Pinpoint the cell where the given text exists, returning its [X, Y] midpoint coordinate. 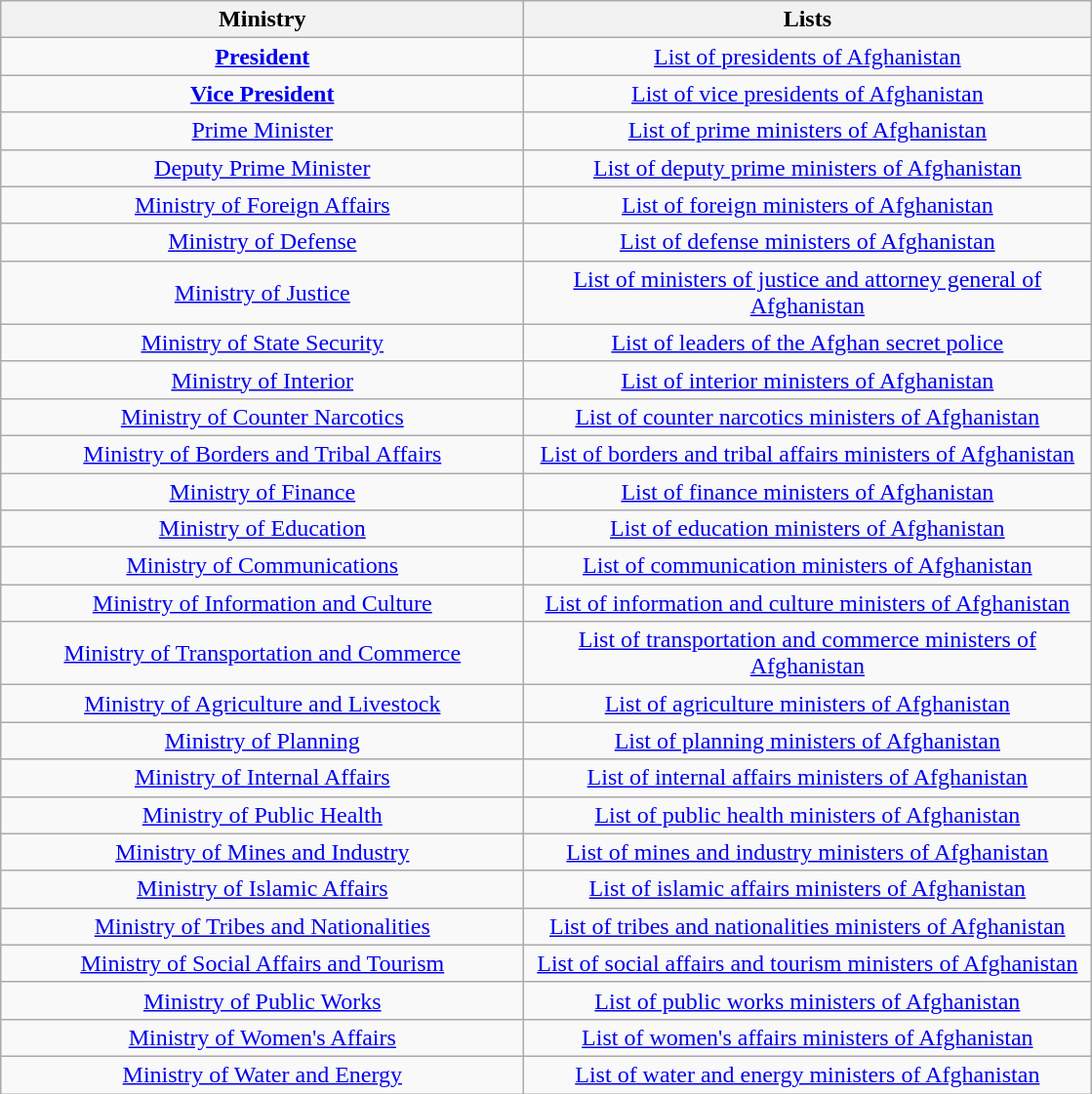
Ministry of Information and Culture [263, 603]
Ministry of Finance [263, 491]
Prime Minister [263, 131]
List of counter narcotics ministers of Afghanistan [808, 417]
Ministry of Transportation and Commerce [263, 654]
Ministry of Justice [263, 293]
List of mines and industry ministers of Afghanistan [808, 852]
Ministry of Counter Narcotics [263, 417]
List of borders and tribal affairs ministers of Afghanistan [808, 454]
List of water and energy ministers of Afghanistan [808, 1074]
Ministry of Foreign Affairs [263, 205]
List of social affairs and tourism ministers of Afghanistan [808, 963]
Ministry of Social Affairs and Tourism [263, 963]
President [263, 57]
List of planning ministers of Afghanistan [808, 741]
Ministry of Borders and Tribal Affairs [263, 454]
List of public works ministers of Afghanistan [808, 1000]
Ministry of State Security [263, 343]
List of transportation and commerce ministers of Afghanistan [808, 654]
Ministry of Water and Energy [263, 1074]
List of ministers of justice and attorney general of Afghanistan [808, 293]
List of prime ministers of Afghanistan [808, 131]
Ministry of Interior [263, 380]
Ministry of Islamic Affairs [263, 889]
List of leaders of the Afghan secret police [808, 343]
Ministry [263, 20]
List of presidents of Afghanistan [808, 57]
Ministry of Public Works [263, 1000]
Vice President [263, 94]
Ministry of Planning [263, 741]
List of women's affairs ministers of Afghanistan [808, 1037]
Ministry of Agriculture and Livestock [263, 704]
List of deputy prime ministers of Afghanistan [808, 168]
List of vice presidents of Afghanistan [808, 94]
Ministry of Women's Affairs [263, 1037]
List of information and culture ministers of Afghanistan [808, 603]
List of internal affairs ministers of Afghanistan [808, 778]
List of foreign ministers of Afghanistan [808, 205]
Ministry of Education [263, 529]
Ministry of Defense [263, 242]
List of public health ministers of Afghanistan [808, 815]
Lists [808, 20]
List of communication ministers of Afghanistan [808, 566]
Ministry of Internal Affairs [263, 778]
Deputy Prime Minister [263, 168]
List of defense ministers of Afghanistan [808, 242]
Ministry of Communications [263, 566]
List of interior ministers of Afghanistan [808, 380]
Ministry of Tribes and Nationalities [263, 926]
List of finance ministers of Afghanistan [808, 491]
Ministry of Public Health [263, 815]
List of islamic affairs ministers of Afghanistan [808, 889]
List of education ministers of Afghanistan [808, 529]
List of agriculture ministers of Afghanistan [808, 704]
List of tribes and nationalities ministers of Afghanistan [808, 926]
Ministry of Mines and Industry [263, 852]
